Extract the [X, Y] coordinate from the center of the cell holding the provided text.  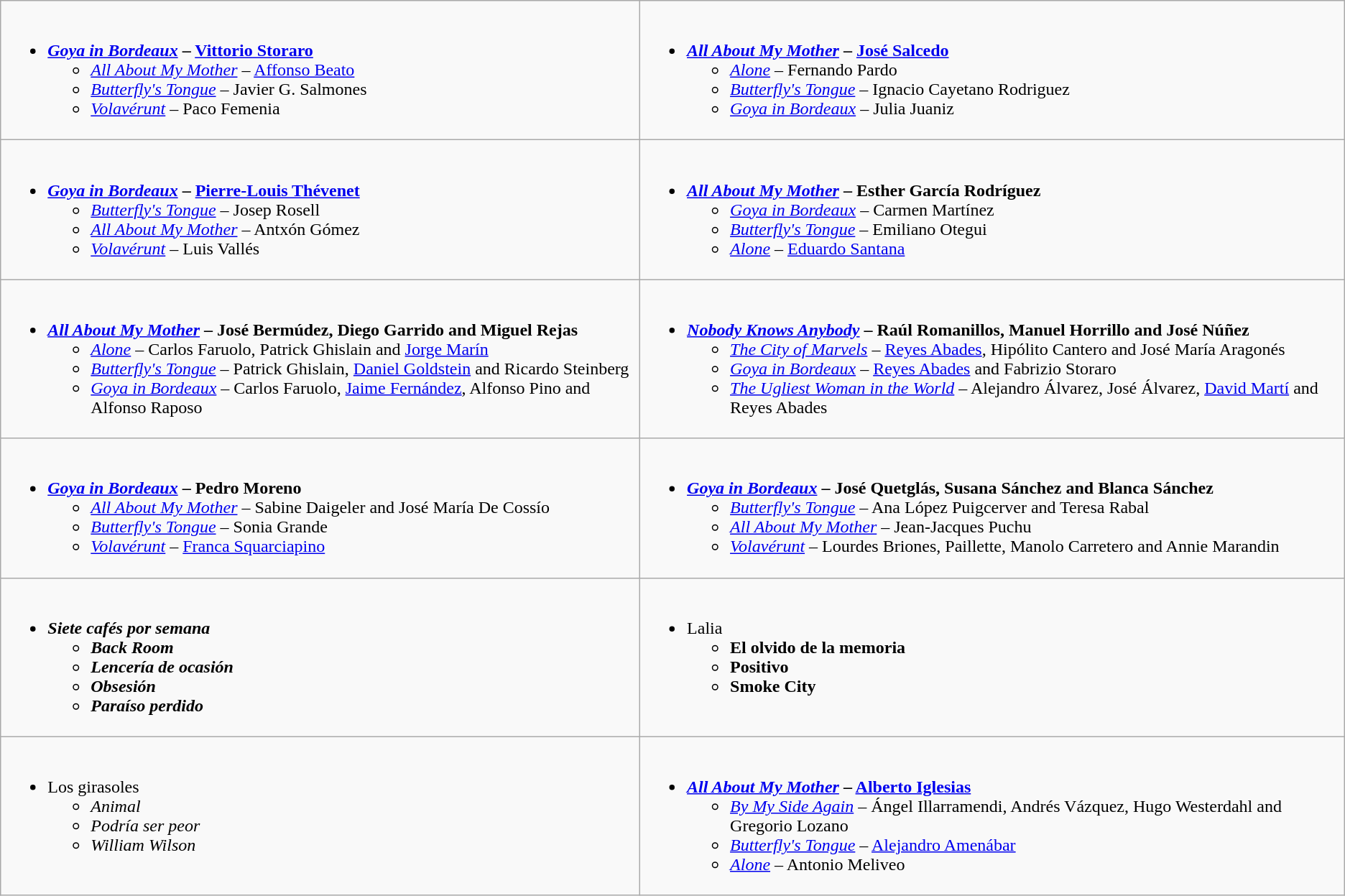
Los girasolesAnimalPodría ser peorWilliam Wilson [320, 816]
Lalia El olvido de la memoriaPositivoSmoke City [993, 657]
Goya in Bordeaux – Vittorio Storaro All About My Mother – Affonso BeatoButterfly's Tongue – Javier G. SalmonesVolavérunt – Paco Femenia [320, 70]
All About My Mother – José SalcedoAlone – Fernando PardoButterfly's Tongue – Ignacio Cayetano RodriguezGoya in Bordeaux – Julia Juaniz [993, 70]
Siete cafés por semanaBack RoomLencería de ocasiónObsesiónParaíso perdido [320, 657]
Goya in Bordeaux – Pierre-Louis ThévenetButterfly's Tongue – Josep RosellAll About My Mother – Antxón GómezVolavérunt – Luis Vallés [320, 210]
All About My Mother – Esther García RodríguezGoya in Bordeaux – Carmen MartínezButterfly's Tongue – Emiliano OteguiAlone – Eduardo Santana [993, 210]
